Return the (X, Y) coordinate for the center point of the cell that contains the specified text.  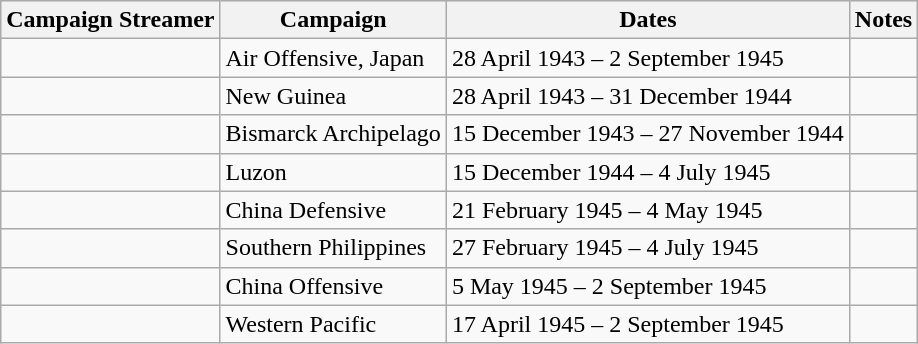
Southern Philippines (333, 248)
15 December 1943 – 27 November 1944 (648, 134)
New Guinea (333, 96)
5 May 1945 – 2 September 1945 (648, 286)
Western Pacific (333, 324)
Bismarck Archipelago (333, 134)
Luzon (333, 172)
Air Offensive, Japan (333, 58)
Notes (883, 20)
China Defensive (333, 210)
28 April 1943 – 2 September 1945 (648, 58)
15 December 1944 – 4 July 1945 (648, 172)
Campaign (333, 20)
China Offensive (333, 286)
Campaign Streamer (110, 20)
21 February 1945 – 4 May 1945 (648, 210)
27 February 1945 – 4 July 1945 (648, 248)
17 April 1945 – 2 September 1945 (648, 324)
28 April 1943 – 31 December 1944 (648, 96)
Dates (648, 20)
